Identify which cell holds the provided text, then report its [x, y] central coordinate. 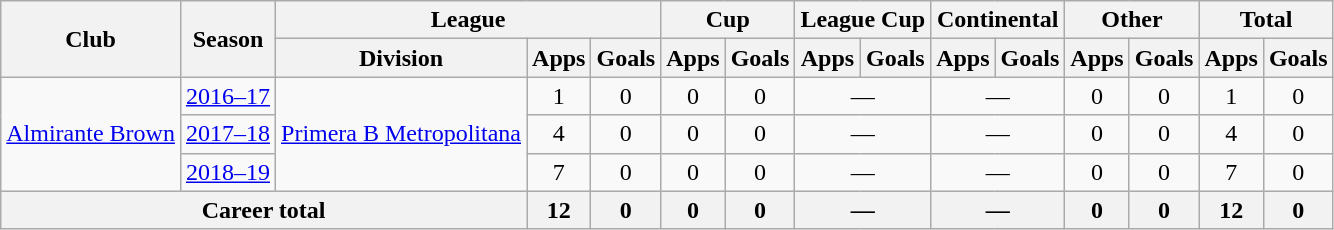
2018–19 [228, 172]
Season [228, 39]
Division [402, 58]
League Cup [863, 20]
Career total [264, 210]
2016–17 [228, 96]
2017–18 [228, 134]
League [468, 20]
Other [1132, 20]
Club [91, 39]
Cup [728, 20]
Primera B Metropolitana [402, 134]
Total [1266, 20]
Continental [998, 20]
Almirante Brown [91, 134]
